Determine the (x, y) coordinate at the center of the cell enclosing the given text.  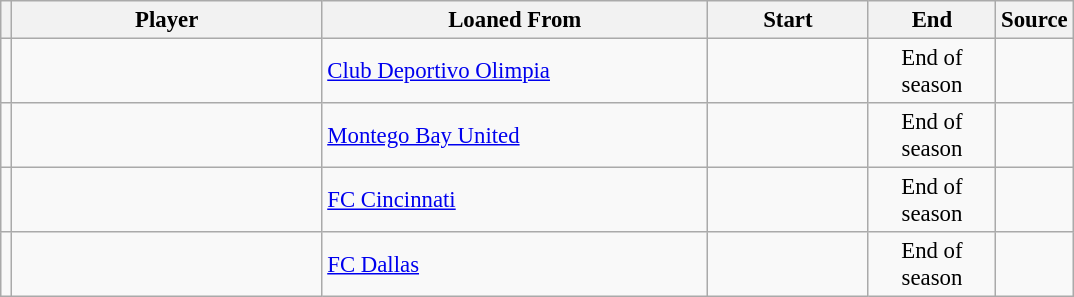
Source (1034, 20)
Player (166, 20)
End (932, 20)
Club Deportivo Olimpia (515, 72)
Start (788, 20)
Loaned From (515, 20)
Montego Bay United (515, 136)
FC Dallas (515, 264)
FC Cincinnati (515, 200)
